Scan for the cell matching the given text and deliver its [X, Y] coordinate at center. 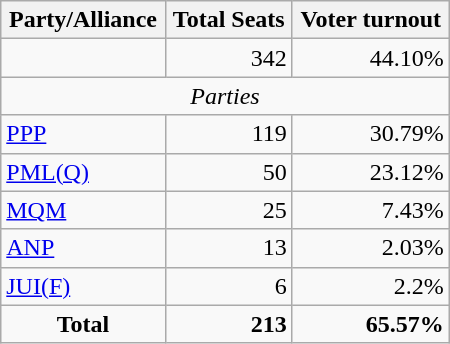
Total Seats [228, 20]
Total [83, 324]
25 [228, 210]
Voter turnout [370, 20]
PPP [83, 134]
JUI(F) [83, 286]
44.10% [370, 58]
MQM [83, 210]
50 [228, 172]
Party/Alliance [83, 20]
13 [228, 248]
6 [228, 286]
342 [228, 58]
7.43% [370, 210]
Parties [225, 96]
65.57% [370, 324]
213 [228, 324]
2.03% [370, 248]
2.2% [370, 286]
119 [228, 134]
23.12% [370, 172]
ANP [83, 248]
30.79% [370, 134]
PML(Q) [83, 172]
